Capture the cell that displays the provided text and extract its (x, y) central coordinate. 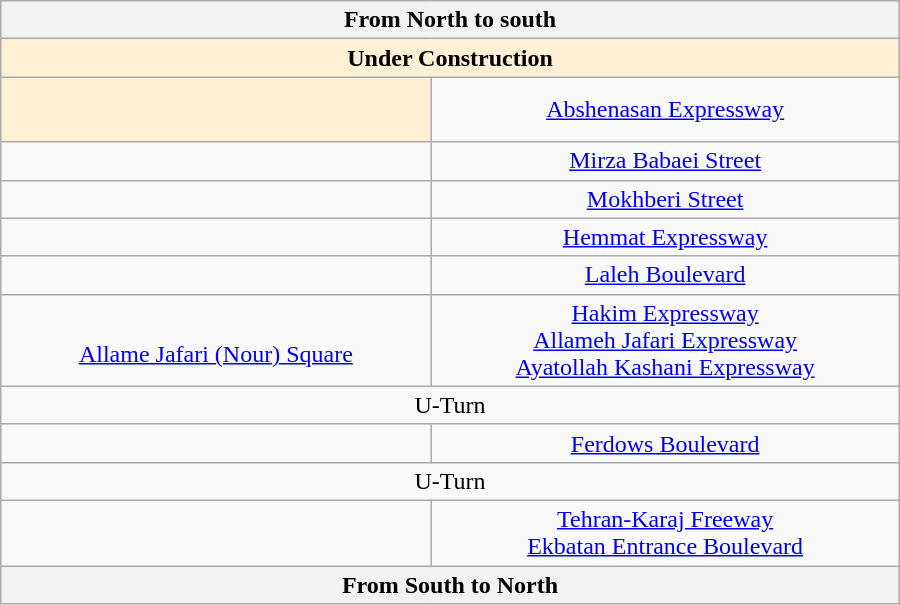
Tehran-Karaj Freeway Ekbatan Entrance Boulevard (665, 532)
Hemmat Expressway (665, 237)
From North to south (450, 20)
Mokhberi Street (665, 199)
From South to North (450, 585)
Allame Jafari (Nour) Square (216, 340)
Ferdows Boulevard (665, 443)
Hakim Expressway Allameh Jafari Expressway Ayatollah Kashani Expressway (665, 340)
Under Construction (450, 58)
Mirza Babaei Street (665, 161)
Abshenasan Expressway (665, 110)
Laleh Boulevard (665, 275)
